Search for the cell housing the specified text and yield its [x, y] center coordinate. 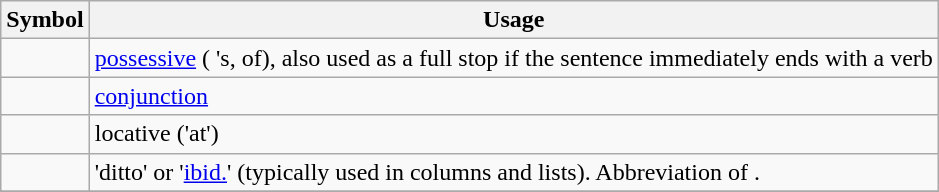
possessive ( 's, of), also used as a full stop if the sentence immediately ends with a verb [514, 58]
Usage [514, 20]
'ditto' or 'ibid.' (typically used in columns and lists). Abbreviation of . [514, 172]
Symbol [45, 20]
conjunction [514, 96]
locative ('at') [514, 134]
